Determine the [x, y] coordinate at the center of the cell enclosing the given text.  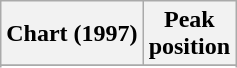
Peakposition [189, 34]
Chart (1997) [72, 34]
